Capture the cell that displays the provided text and extract its [x, y] central coordinate. 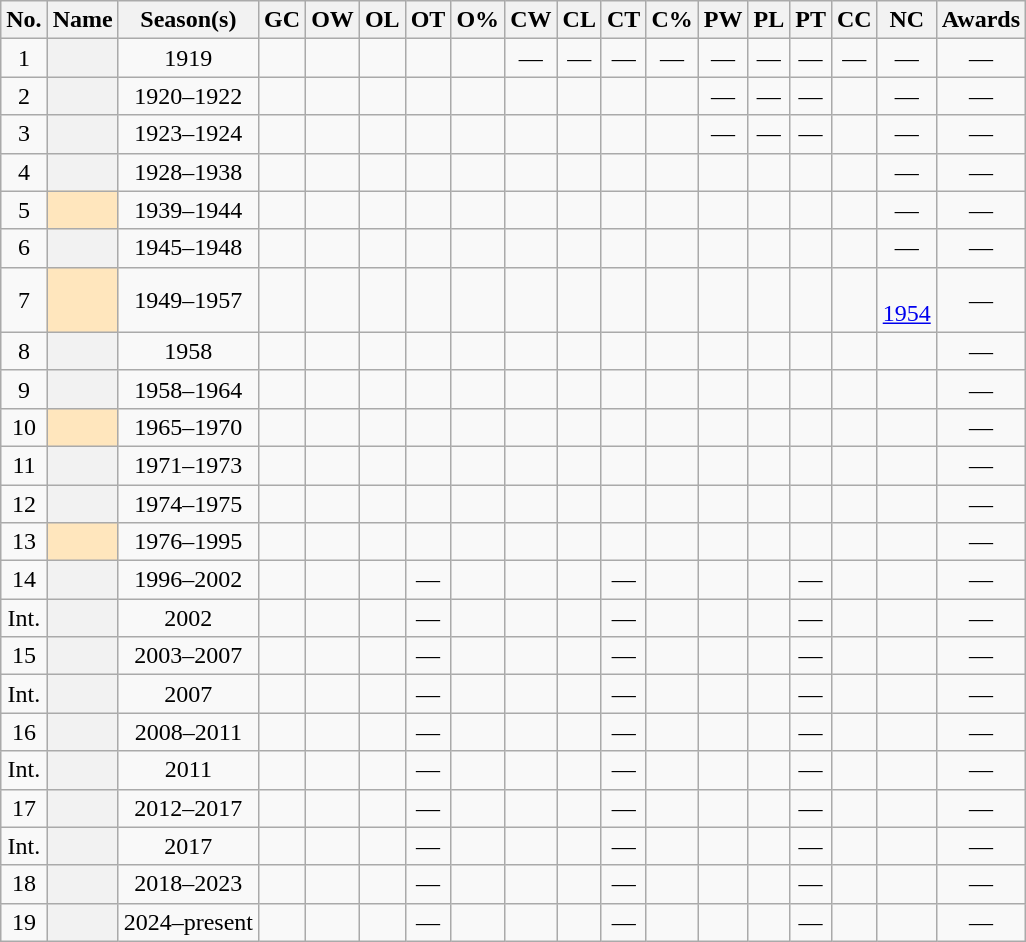
12 [24, 503]
1974–1975 [188, 503]
2007 [188, 694]
1945–1948 [188, 248]
2011 [188, 770]
1919 [188, 58]
Name [82, 20]
1996–2002 [188, 580]
9 [24, 389]
CW [531, 20]
18 [24, 884]
11 [24, 465]
2017 [188, 846]
CT [623, 20]
1928–1938 [188, 172]
2012–2017 [188, 808]
GC [282, 20]
1954 [906, 300]
O% [478, 20]
CC [854, 20]
Awards [980, 20]
19 [24, 922]
7 [24, 300]
1920–1922 [188, 96]
1949–1957 [188, 300]
OL [382, 20]
2003–2007 [188, 656]
2024–present [188, 922]
NC [906, 20]
Season(s) [188, 20]
2008–2011 [188, 732]
2 [24, 96]
1971–1973 [188, 465]
10 [24, 427]
14 [24, 580]
OT [428, 20]
13 [24, 542]
1939–1944 [188, 210]
15 [24, 656]
2002 [188, 618]
CL [579, 20]
8 [24, 351]
PW [723, 20]
OW [333, 20]
4 [24, 172]
1 [24, 58]
3 [24, 134]
1923–1924 [188, 134]
1958 [188, 351]
16 [24, 732]
No. [24, 20]
C% [672, 20]
PT [811, 20]
2018–2023 [188, 884]
1976–1995 [188, 542]
1965–1970 [188, 427]
5 [24, 210]
PL [769, 20]
17 [24, 808]
6 [24, 248]
1958–1964 [188, 389]
